Scan for the cell matching the given text and deliver its (x, y) coordinate at center. 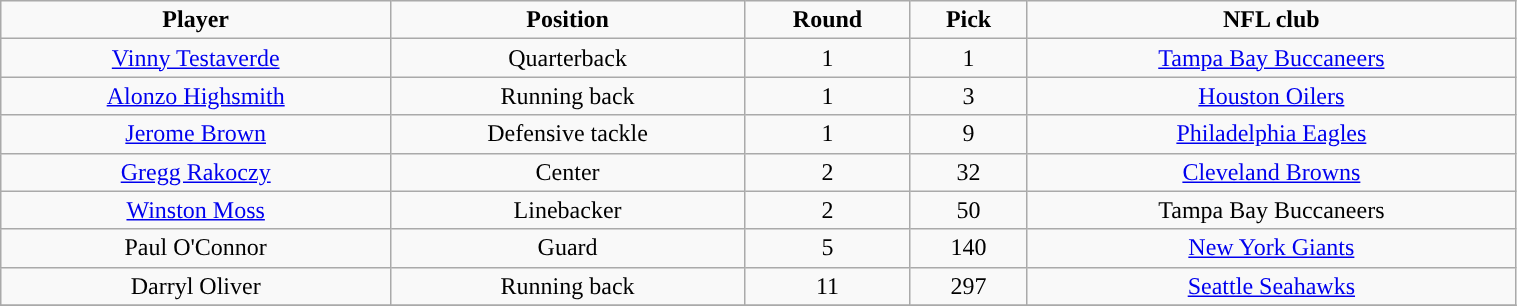
5 (828, 248)
Jerome Brown (196, 134)
Darryl Oliver (196, 286)
32 (968, 172)
9 (968, 134)
New York Giants (1272, 248)
Winston Moss (196, 210)
3 (968, 96)
Seattle Seahawks (1272, 286)
Pick (968, 20)
Guard (568, 248)
297 (968, 286)
Alonzo Highsmith (196, 96)
Round (828, 20)
Quarterback (568, 58)
Gregg Rakoczy (196, 172)
Houston Oilers (1272, 96)
Paul O'Connor (196, 248)
11 (828, 286)
Center (568, 172)
50 (968, 210)
140 (968, 248)
NFL club (1272, 20)
Linebacker (568, 210)
Vinny Testaverde (196, 58)
Cleveland Browns (1272, 172)
Position (568, 20)
Player (196, 20)
Defensive tackle (568, 134)
Philadelphia Eagles (1272, 134)
